Find where the given text appears and provide that cell's center as (x, y) coordinate. 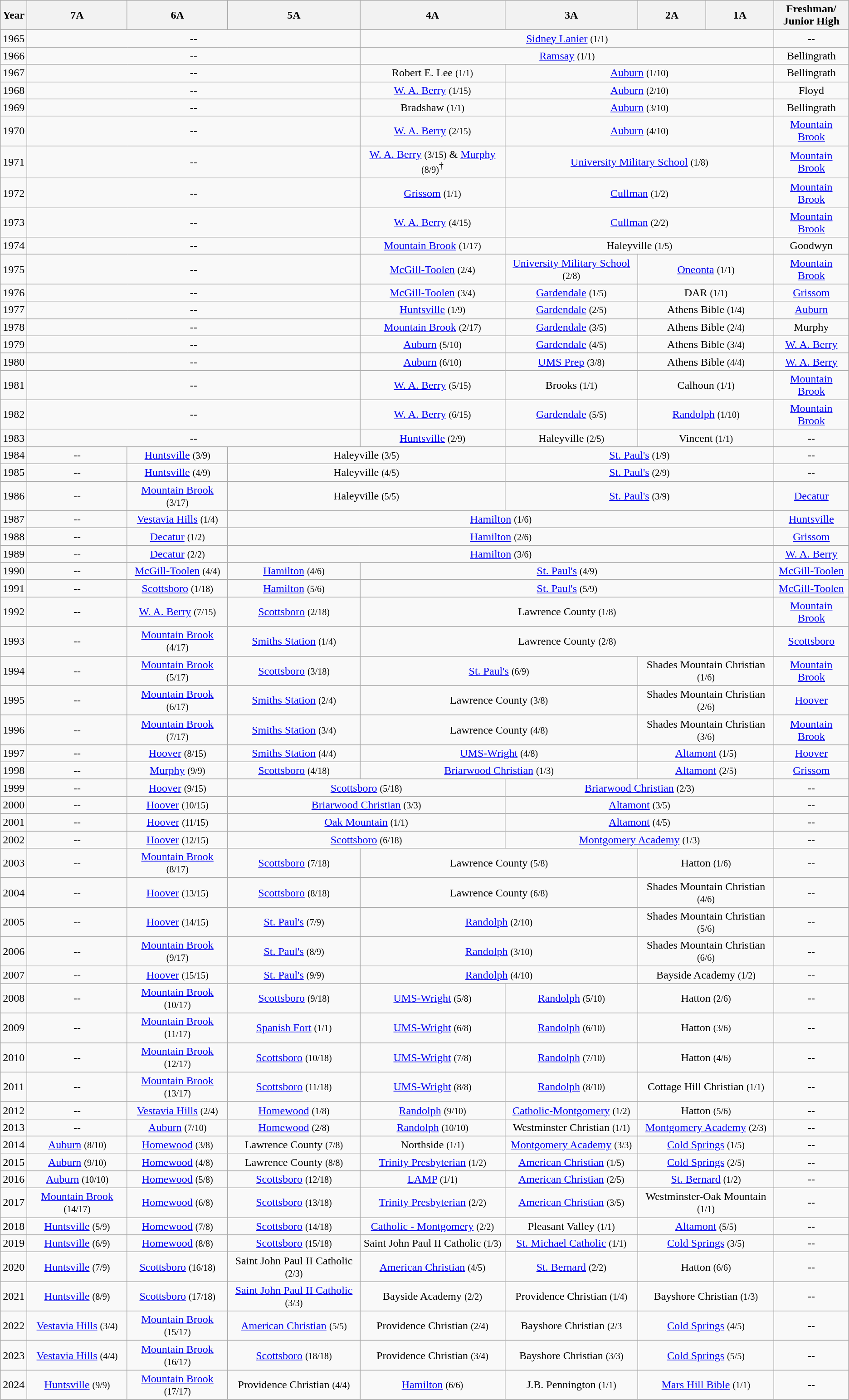
Huntsville (2/9) (433, 438)
Lawrence County (3/8) (499, 700)
Mars Hill Bible (1/1) (706, 1385)
Randolph (8/10) (571, 1087)
Year (14, 15)
McGill-Toolen (3/4) (433, 293)
Randolph (4/10) (499, 975)
Scottsboro (15/18) (294, 1243)
2021 (14, 1297)
Hatton (3/6) (706, 1028)
American Christian (2/5) (571, 1179)
UMS-Wright (7/8) (433, 1057)
Saint John Paul II Catholic (3/3) (294, 1297)
2006 (14, 952)
Haleyville (2/5) (571, 438)
Murphy (9/9) (177, 770)
Saint John Paul II Catholic (1/3) (433, 1243)
1996 (14, 729)
American Christian (3/5) (571, 1203)
Providence Christian (3/4) (433, 1356)
University Military School (2/8) (571, 269)
Haleyville (4/5) (366, 473)
1977 (14, 310)
Scottsboro (5/18) (366, 788)
2011 (14, 1087)
LAMP (1/1) (433, 1179)
Hatton (2/6) (706, 998)
Shades Mountain Christian (5/6) (706, 922)
Athens Bible (4/4) (706, 362)
2000 (14, 805)
Scottsboro (3/18) (294, 671)
St. Paul's (3/9) (639, 496)
2014 (14, 1145)
Lawrence County (6/8) (499, 893)
Hoover (8/15) (177, 753)
Hamilton (5/6) (294, 588)
7A (77, 15)
Altamont (1/5) (706, 753)
Robert E. Lee (1/1) (433, 73)
Catholic-Montgomery (1/2) (571, 1110)
Mountain Brook (5/17) (177, 671)
Hoover (10/15) (177, 805)
Hoover (9/15) (177, 788)
1979 (14, 344)
Mountain Brook (14/17) (77, 1203)
Auburn (812, 310)
Saint John Paul II Catholic (2/3) (294, 1267)
2009 (14, 1028)
Hatton (6/6) (706, 1267)
Lawrence County (4/8) (499, 729)
1973 (14, 222)
Shades Mountain Christian (3/6) (706, 729)
University Military School (1/8) (639, 162)
UMS-Wright (8/8) (433, 1087)
Auburn (8/10) (77, 1145)
Athens Bible (2/4) (706, 327)
Huntsville (5/9) (77, 1226)
Westminster Christian (1/1) (571, 1127)
W. A. Berry (7/15) (177, 612)
2024 (14, 1385)
Hoover (15/15) (177, 975)
Scottsboro (18/18) (294, 1356)
2018 (14, 1226)
Homewood (2/8) (294, 1127)
1970 (14, 131)
1980 (14, 362)
Murphy (812, 327)
St. Paul's (6/9) (499, 671)
Scottsboro (14/18) (294, 1226)
Scottsboro (4/18) (294, 770)
Scottsboro (812, 641)
Auburn (5/10) (433, 344)
Homewood (4/8) (177, 1162)
Spanish Fort (1/1) (294, 1028)
Huntsville (3/9) (177, 455)
1969 (14, 108)
2015 (14, 1162)
Cold Springs (3/5) (706, 1243)
St. Bernard (2/2) (571, 1267)
Providence Christian (4/4) (294, 1385)
Hoover (12/15) (177, 840)
Hamilton (2/6) (501, 537)
Mountain Brook (1/17) (433, 246)
Hoover (14/15) (177, 922)
Scottsboro (7/18) (294, 863)
Mountain Brook (15/17) (177, 1326)
Vestavia Hills (3/4) (77, 1326)
2016 (14, 1179)
Mountain Brook (4/17) (177, 641)
St. Paul's (5/9) (567, 588)
1984 (14, 455)
Floyd (812, 90)
UMS-Wright (6/8) (433, 1028)
1998 (14, 770)
Northside (1/1) (433, 1145)
W. A. Berry (3/15) & Murphy (8/9)† (433, 162)
1978 (14, 327)
2003 (14, 863)
Mountain Brook (2/17) (433, 327)
Randolph (9/10) (433, 1110)
Cullman (2/2) (639, 222)
Randolph (3/10) (499, 952)
UMS-Wright (4/8) (499, 753)
Homewood (8/8) (177, 1243)
Scottsboro (17/18) (177, 1297)
Oak Mountain (1/1) (366, 822)
Smiths Station (4/4) (294, 753)
Homewood (6/8) (177, 1203)
Randolph (1/10) (706, 415)
Gardendale (3/5) (571, 327)
Smiths Station (1/4) (294, 641)
Shades Mountain Christian (1/6) (706, 671)
Smiths Station (3/4) (294, 729)
W. A. Berry (6/15) (433, 415)
Calhoun (1/1) (706, 385)
Hatton (5/6) (706, 1110)
Hamilton (6/6) (433, 1385)
1974 (14, 246)
Auburn (10/10) (77, 1179)
Altamont (4/5) (639, 822)
1976 (14, 293)
Homewood (1/8) (294, 1110)
Mountain Brook (12/17) (177, 1057)
Altamont (5/5) (706, 1226)
Scottsboro (9/18) (294, 998)
Bayshore Christian (1/3) (706, 1297)
Huntsville (8/9) (77, 1297)
1992 (14, 612)
1991 (14, 588)
2005 (14, 922)
Mountain Brook (10/17) (177, 998)
Lawrence County (1/8) (567, 612)
1985 (14, 473)
Shades Mountain Christian (2/6) (706, 700)
2A (672, 15)
Cold Springs (5/5) (706, 1356)
Hamilton (1/6) (501, 519)
1999 (14, 788)
Cullman (1/2) (639, 193)
Altamont (2/5) (706, 770)
2020 (14, 1267)
Catholic - Montgomery (2/2) (433, 1226)
W. A. Berry (5/15) (433, 385)
Lawrence County (2/8) (567, 641)
1993 (14, 641)
Lawrence County (8/8) (294, 1162)
Montgomery Academy (1/3) (639, 840)
Scottsboro (11/18) (294, 1087)
Cottage Hill Christian (1/1) (706, 1087)
St. Paul's (4/9) (567, 571)
6A (177, 15)
Providence Christian (1/4) (571, 1297)
Mountain Brook (8/17) (177, 863)
St. Paul's (1/9) (639, 455)
Vestavia Hills (2/4) (177, 1110)
Auburn (2/10) (639, 90)
Lawrence County (5/8) (499, 863)
Oneonta (1/1) (706, 269)
Hamilton (4/6) (294, 571)
Pleasant Valley (1/1) (571, 1226)
UMS-Wright (5/8) (433, 998)
Hoover (13/15) (177, 893)
Briarwood Christian (1/3) (499, 770)
Scottsboro (1/18) (177, 588)
2017 (14, 1203)
1983 (14, 438)
St. Paul's (2/9) (639, 473)
Auburn (7/10) (177, 1127)
Huntsville (6/9) (77, 1243)
Randolph (5/10) (571, 998)
St. Michael Catholic (1/1) (571, 1243)
Mountain Brook (11/17) (177, 1028)
W. A. Berry (2/15) (433, 131)
1987 (14, 519)
1989 (14, 554)
Goodwyn (812, 246)
Scottsboro (2/18) (294, 612)
2008 (14, 998)
DAR (1/1) (706, 293)
St. Paul's (9/9) (294, 975)
3A (571, 15)
1988 (14, 537)
Haleyville (3/5) (366, 455)
W. A. Berry (1/15) (433, 90)
2013 (14, 1127)
1995 (14, 700)
McGill-Toolen (4/4) (177, 571)
American Christian (5/5) (294, 1326)
1A (740, 15)
Decatur (1/2) (177, 537)
Ramsay (1/1) (567, 56)
Auburn (1/10) (639, 73)
Mountain Brook (16/17) (177, 1356)
Cold Springs (1/5) (706, 1145)
Decatur (812, 496)
Haleyville (1/5) (639, 246)
1965 (14, 39)
Gardendale (1/5) (571, 293)
Cold Springs (4/5) (706, 1326)
1997 (14, 753)
Randolph (10/10) (433, 1127)
Scottsboro (13/18) (294, 1203)
Lawrence County (7/8) (294, 1145)
1990 (14, 571)
2010 (14, 1057)
Mountain Brook (7/17) (177, 729)
Bayshore Christian (3/3) (571, 1356)
Gardendale (2/5) (571, 310)
Bayside Academy (2/2) (433, 1297)
Homewood (3/8) (177, 1145)
Athens Bible (3/4) (706, 344)
Auburn (4/10) (639, 131)
Shades Mountain Christian (4/6) (706, 893)
Hatton (1/6) (706, 863)
Mountain Brook (13/17) (177, 1087)
Providence Christian (2/4) (433, 1326)
1966 (14, 56)
Huntsville (812, 519)
2022 (14, 1326)
Shades Mountain Christian (6/6) (706, 952)
St. Paul's (8/9) (294, 952)
1982 (14, 415)
Sidney Lanier (1/1) (567, 39)
Mountain Brook (3/17) (177, 496)
Westminster-Oak Mountain (1/1) (706, 1203)
J.B. Pennington (1/1) (571, 1385)
Auburn (9/10) (77, 1162)
1968 (14, 90)
Bayside Academy (1/2) (706, 975)
Scottsboro (12/18) (294, 1179)
Scottsboro (10/18) (294, 1057)
Mountain Brook (17/17) (177, 1385)
Mountain Brook (6/17) (177, 700)
UMS Prep (3/8) (571, 362)
Auburn (6/10) (433, 362)
2019 (14, 1243)
1975 (14, 269)
Gardendale (4/5) (571, 344)
5A (294, 15)
Auburn (3/10) (639, 108)
American Christian (1/5) (571, 1162)
Vestavia Hills (4/4) (77, 1356)
Briarwood Christian (3/3) (366, 805)
2001 (14, 822)
Hamilton (3/6) (501, 554)
Vincent (1/1) (706, 438)
2004 (14, 893)
1967 (14, 73)
Bayshore Christian (2/3 (571, 1326)
2023 (14, 1356)
Mountain Brook (9/17) (177, 952)
Randolph (2/10) (499, 922)
Huntsville (4/9) (177, 473)
Grissom (1/1) (433, 193)
2012 (14, 1110)
Homewood (7/8) (177, 1226)
Gardendale (5/5) (571, 415)
St. Bernard (1/2) (706, 1179)
Randolph (7/10) (571, 1057)
Haleyville (5/5) (366, 496)
Brooks (1/1) (571, 385)
Cold Springs (2/5) (706, 1162)
Vestavia Hills (1/4) (177, 519)
Hoover (11/15) (177, 822)
Montgomery Academy (3/3) (571, 1145)
Decatur (2/2) (177, 554)
Montgomery Academy (2/3) (706, 1127)
Scottsboro (16/18) (177, 1267)
1986 (14, 496)
Briarwood Christian (2/3) (639, 788)
Randolph (6/10) (571, 1028)
Huntsville (7/9) (77, 1267)
2007 (14, 975)
Hatton (4/6) (706, 1057)
Trinity Presbyterian (1/2) (433, 1162)
Bradshaw (1/1) (433, 108)
Trinity Presbyterian (2/2) (433, 1203)
1972 (14, 193)
1994 (14, 671)
2002 (14, 840)
American Christian (4/5) (433, 1267)
McGill-Toolen (2/4) (433, 269)
Smiths Station (2/4) (294, 700)
1981 (14, 385)
Huntsville (1/9) (433, 310)
Huntsville (9/9) (77, 1385)
St. Paul's (7/9) (294, 922)
4A (433, 15)
Scottsboro (6/18) (366, 840)
Athens Bible (1/4) (706, 310)
W. A. Berry (4/15) (433, 222)
Homewood (5/8) (177, 1179)
Freshman/Junior High (812, 15)
Scottsboro (8/18) (294, 893)
Altamont (3/5) (639, 805)
1971 (14, 162)
